Determine the [x, y] coordinate at the center of the cell enclosing the given text.  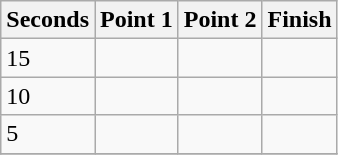
Seconds [48, 20]
15 [48, 58]
10 [48, 96]
Point 1 [136, 20]
5 [48, 134]
Finish [300, 20]
Point 2 [220, 20]
